Detect which cell encompasses the target text, then output its (x, y) center coordinate. 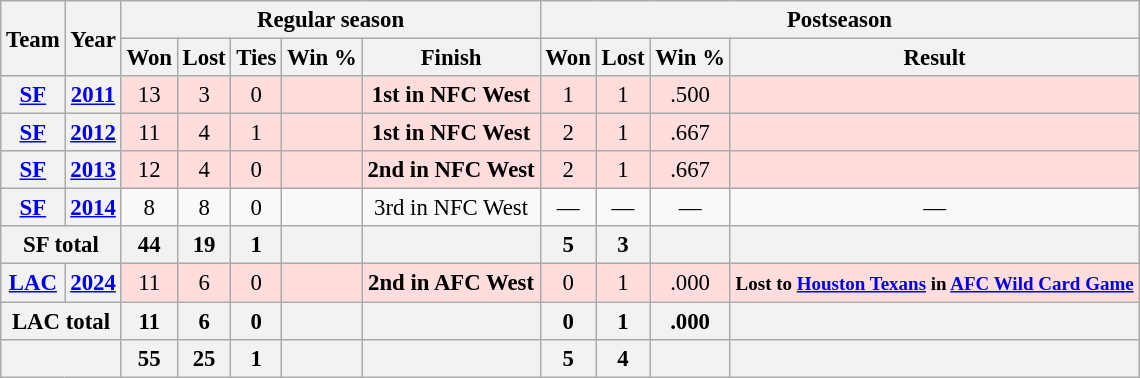
2012 (93, 133)
19 (204, 245)
44 (149, 245)
12 (149, 170)
Year (93, 38)
2nd in AFC West (451, 283)
2014 (93, 208)
Finish (451, 58)
.500 (690, 95)
3rd in NFC West (451, 208)
25 (204, 358)
SF total (61, 245)
Lost to Houston Texans in AFC Wild Card Game (934, 283)
55 (149, 358)
2nd in NFC West (451, 170)
Ties (256, 58)
LAC total (61, 321)
2024 (93, 283)
2013 (93, 170)
Regular season (330, 20)
Postseason (840, 20)
LAC (33, 283)
2011 (93, 95)
Result (934, 58)
13 (149, 95)
Team (33, 38)
